Pinpoint the cell where the given text exists, returning its (x, y) midpoint coordinate. 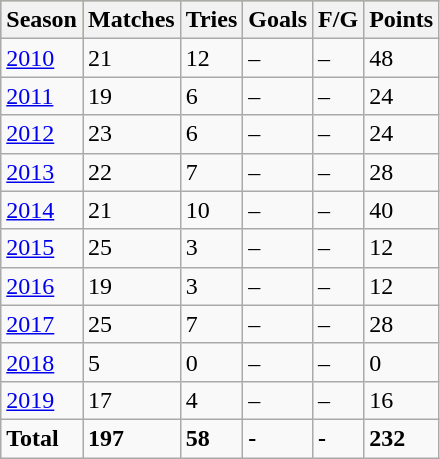
2014 (42, 210)
2012 (42, 134)
F/G (338, 20)
5 (131, 362)
40 (402, 210)
10 (212, 210)
232 (402, 438)
4 (212, 400)
58 (212, 438)
Goals (278, 20)
2013 (42, 172)
197 (131, 438)
2019 (42, 400)
Matches (131, 20)
48 (402, 58)
16 (402, 400)
Season (42, 20)
2011 (42, 96)
17 (131, 400)
Points (402, 20)
Total (42, 438)
23 (131, 134)
2010 (42, 58)
2018 (42, 362)
2015 (42, 248)
2017 (42, 324)
2016 (42, 286)
Tries (212, 20)
22 (131, 172)
